Identify which cell holds the provided text, then report its [x, y] central coordinate. 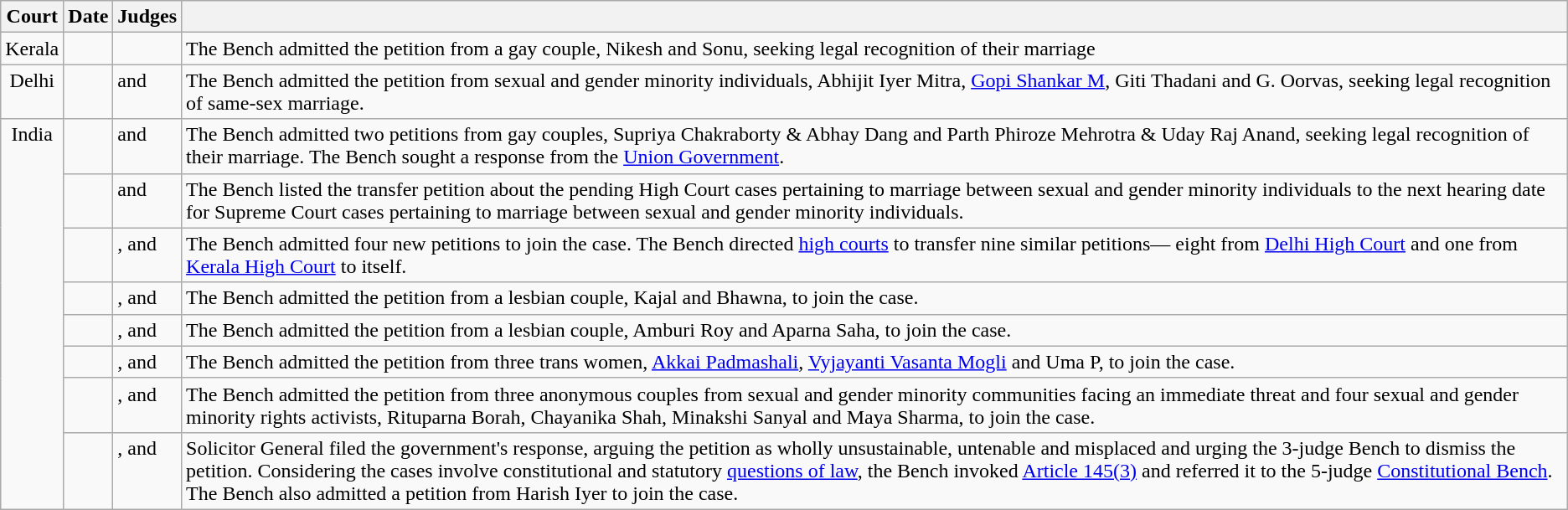
Court [32, 17]
The Bench admitted the petition from a gay couple, Nikesh and Sonu, seeking legal recognition of their marriage [874, 49]
The Bench admitted the petition from three trans women, Akkai Padmashali, Vyjayanti Vasanta Mogli and Uma P, to join the case. [874, 362]
Date [89, 17]
India [32, 314]
Kerala [32, 49]
The Bench admitted the petition from a lesbian couple, Amburi Roy and Aparna Saha, to join the case. [874, 330]
Delhi [32, 92]
Judges [147, 17]
The Bench admitted the petition from a lesbian couple, Kajal and Bhawna, to join the case. [874, 298]
